From the cell containing the given text, extract its center point as [x, y] coordinate. 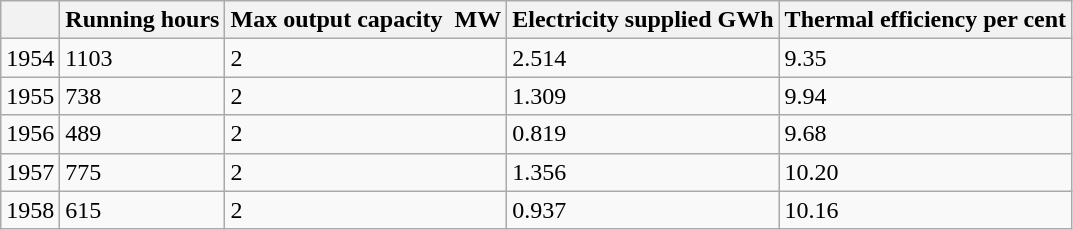
Running hours [142, 20]
1.309 [643, 96]
1958 [30, 210]
738 [142, 96]
10.20 [926, 172]
775 [142, 172]
1954 [30, 58]
9.68 [926, 134]
2.514 [643, 58]
9.35 [926, 58]
1957 [30, 172]
Max output capacity MW [366, 20]
1.356 [643, 172]
489 [142, 134]
0.937 [643, 210]
10.16 [926, 210]
1956 [30, 134]
0.819 [643, 134]
1955 [30, 96]
Thermal efficiency per cent [926, 20]
1103 [142, 58]
615 [142, 210]
9.94 [926, 96]
Electricity supplied GWh [643, 20]
